Locate the cell with the specified text and output its (x, y) center coordinate. 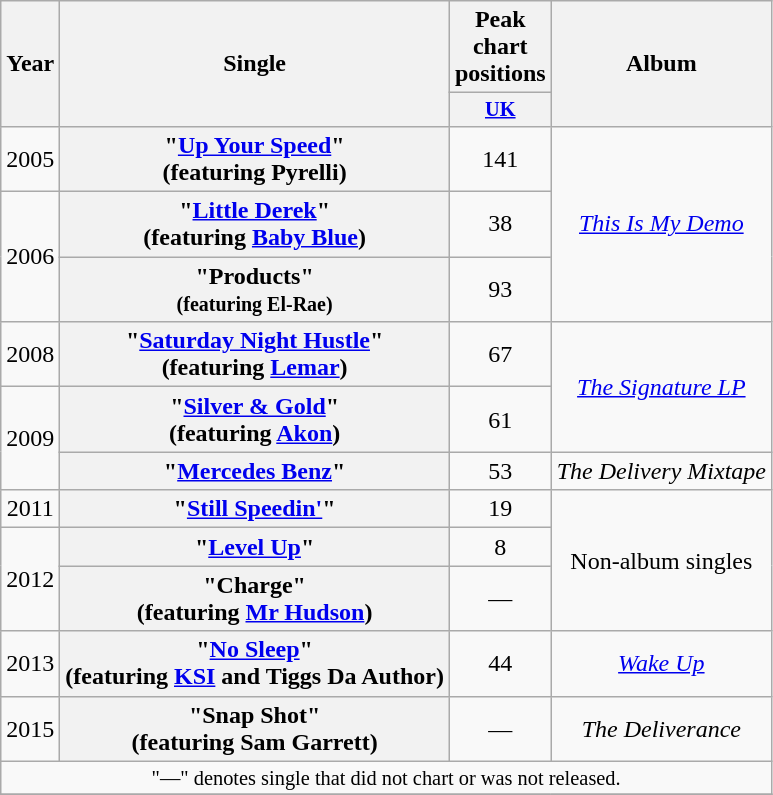
2006 (30, 257)
"Still Speedin'" (255, 509)
2013 (30, 664)
53 (500, 471)
38 (500, 224)
2009 (30, 438)
"Little Derek"(featuring Baby Blue) (255, 224)
67 (500, 354)
61 (500, 420)
44 (500, 664)
"Level Up" (255, 547)
"Charge"(featuring Mr Hudson) (255, 598)
Non-album singles (661, 560)
The Deliverance (661, 728)
"No Sleep"(featuring KSI and Tiggs Da Author) (255, 664)
141 (500, 158)
Year (30, 64)
2005 (30, 158)
"Mercedes Benz" (255, 471)
This Is My Demo (661, 224)
19 (500, 509)
8 (500, 547)
"—" denotes single that did not chart or was not released. (386, 778)
Wake Up (661, 664)
"Saturday Night Hustle"(featuring Lemar) (255, 354)
Album (661, 64)
"Products"(featuring El-Rae) (255, 290)
2008 (30, 354)
"Snap Shot"(featuring Sam Garrett) (255, 728)
"Silver & Gold"(featuring Akon) (255, 420)
"Up Your Speed"(featuring Pyrelli) (255, 158)
Peak chart positions (500, 47)
2015 (30, 728)
2011 (30, 509)
93 (500, 290)
2012 (30, 580)
Single (255, 64)
The Signature LP (661, 387)
UK (500, 110)
The Delivery Mixtape (661, 471)
